Provide the (x, y) coordinate of the cell's center where the given text is located.  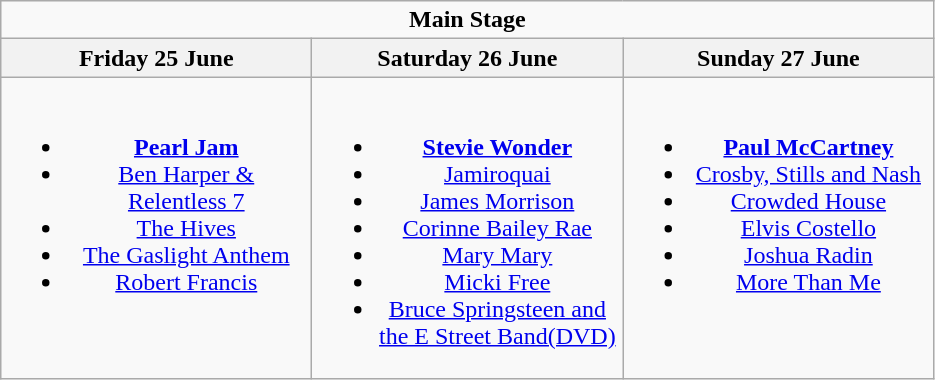
Saturday 26 June (468, 58)
Main Stage (468, 20)
Stevie WonderJamiroquaiJames MorrisonCorinne Bailey RaeMary MaryMicki FreeBruce Springsteen and the E Street Band(DVD) (468, 228)
Sunday 27 June (778, 58)
Friday 25 June (156, 58)
Paul McCartneyCrosby, Stills and NashCrowded HouseElvis CostelloJoshua RadinMore Than Me (778, 228)
Pearl JamBen Harper & Relentless 7The HivesThe Gaslight AnthemRobert Francis (156, 228)
